Return [X, Y] of the center of cell containing provided text 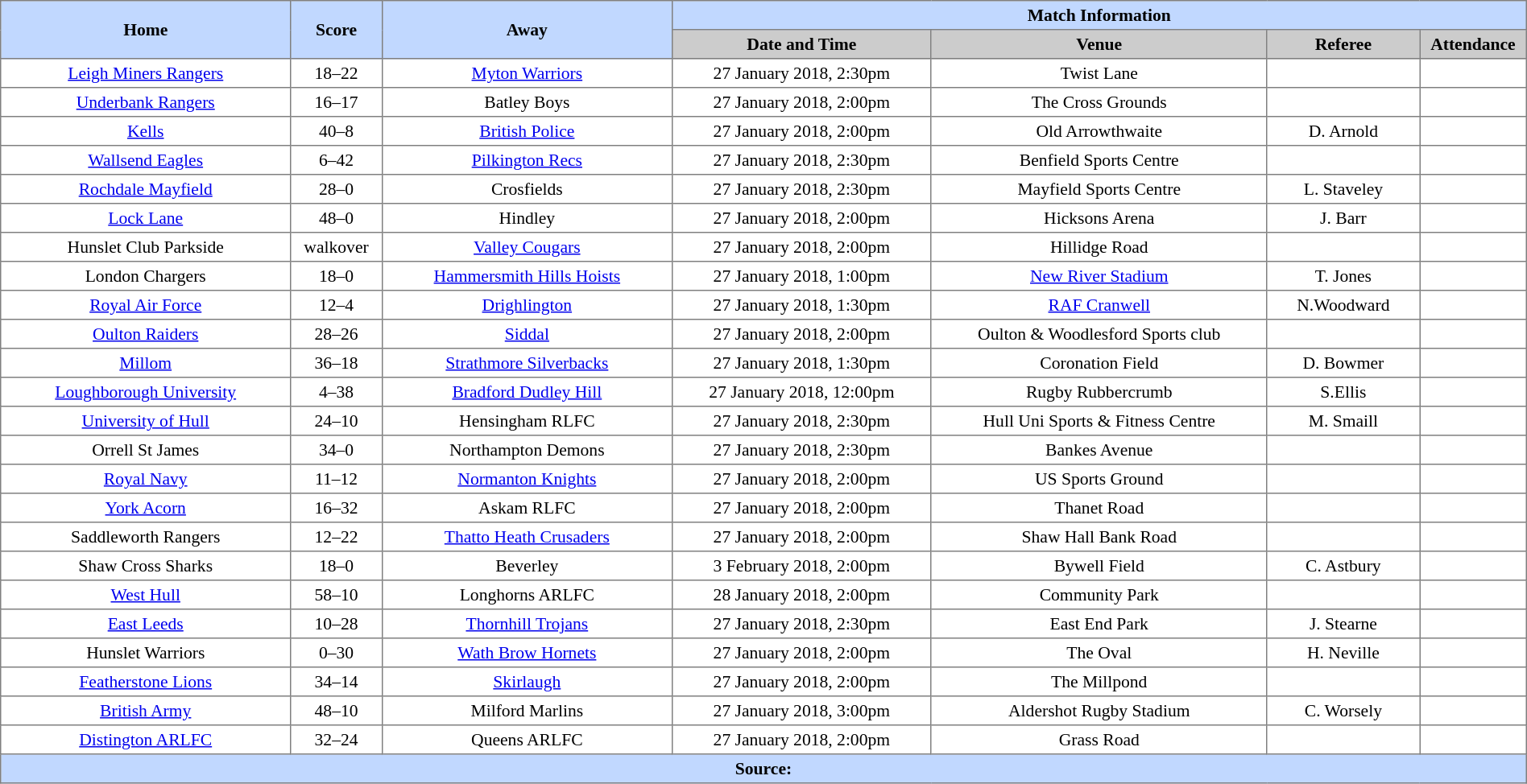
Hicksons Arena [1099, 218]
Longhorns ARLFC [527, 595]
The Millpond [1099, 682]
28–0 [337, 189]
Wath Brow Hornets [527, 653]
Leigh Miners Rangers [146, 73]
Thornhill Trojans [527, 624]
Beverley [527, 566]
Underbank Rangers [146, 102]
Distington ARLFC [146, 740]
J. Stearne [1343, 624]
Pilkington Recs [527, 160]
Askam RLFC [527, 508]
East End Park [1099, 624]
Home [146, 30]
Mayfield Sports Centre [1099, 189]
New River Stadium [1099, 276]
US Sports Ground [1099, 479]
0–30 [337, 653]
British Army [146, 711]
Date and Time [801, 44]
Score [337, 30]
Grass Road [1099, 740]
East Leeds [146, 624]
British Police [527, 131]
RAF Cranwell [1099, 305]
York Acorn [146, 508]
Skirlaugh [527, 682]
36–18 [337, 363]
3 February 2018, 2:00pm [801, 566]
24–10 [337, 421]
M. Smaill [1343, 421]
Royal Navy [146, 479]
27 January 2018, 3:00pm [801, 711]
Hunslet Club Parkside [146, 247]
Coronation Field [1099, 363]
Saddleworth Rangers [146, 537]
18–22 [337, 73]
48–10 [337, 711]
Thatto Heath Crusaders [527, 537]
Community Park [1099, 595]
D. Bowmer [1343, 363]
Oulton & Woodlesford Sports club [1099, 334]
Bankes Avenue [1099, 450]
Milford Marlins [527, 711]
Kells [146, 131]
T. Jones [1343, 276]
The Cross Grounds [1099, 102]
Rugby Rubbercrumb [1099, 392]
16–17 [337, 102]
Hull Uni Sports & Fitness Centre [1099, 421]
Venue [1099, 44]
12–4 [337, 305]
Match Information [1099, 15]
Shaw Hall Bank Road [1099, 537]
West Hull [146, 595]
48–0 [337, 218]
walkover [337, 247]
Loughborough University [146, 392]
L. Staveley [1343, 189]
27 January 2018, 1:00pm [801, 276]
Thanet Road [1099, 508]
Batley Boys [527, 102]
28 January 2018, 2:00pm [801, 595]
The Oval [1099, 653]
S.Ellis [1343, 392]
Shaw Cross Sharks [146, 566]
40–8 [337, 131]
Siddal [527, 334]
Queens ARLFC [527, 740]
Twist Lane [1099, 73]
Royal Air Force [146, 305]
12–22 [337, 537]
Bradford Dudley Hill [527, 392]
H. Neville [1343, 653]
N.Woodward [1343, 305]
Benfield Sports Centre [1099, 160]
C. Worsely [1343, 711]
Strathmore Silverbacks [527, 363]
Drighlington [527, 305]
Lock Lane [146, 218]
Source: [763, 769]
Hillidge Road [1099, 247]
27 January 2018, 12:00pm [801, 392]
6–42 [337, 160]
J. Barr [1343, 218]
C. Astbury [1343, 566]
10–28 [337, 624]
Northampton Demons [527, 450]
Normanton Knights [527, 479]
11–12 [337, 479]
Wallsend Eagles [146, 160]
16–32 [337, 508]
34–14 [337, 682]
Millom [146, 363]
Orrell St James [146, 450]
Old Arrowthwaite [1099, 131]
Away [527, 30]
Hunslet Warriors [146, 653]
Crosfields [527, 189]
University of Hull [146, 421]
Hindley [527, 218]
28–26 [337, 334]
D. Arnold [1343, 131]
Attendance [1474, 44]
London Chargers [146, 276]
Myton Warriors [527, 73]
Rochdale Mayfield [146, 189]
Hensingham RLFC [527, 421]
4–38 [337, 392]
Featherstone Lions [146, 682]
Oulton Raiders [146, 334]
58–10 [337, 595]
32–24 [337, 740]
34–0 [337, 450]
Referee [1343, 44]
Bywell Field [1099, 566]
Hammersmith Hills Hoists [527, 276]
Valley Cougars [527, 247]
Aldershot Rugby Stadium [1099, 711]
